For the text-containing cell, return its midpoint in (X, Y) coordinate format. 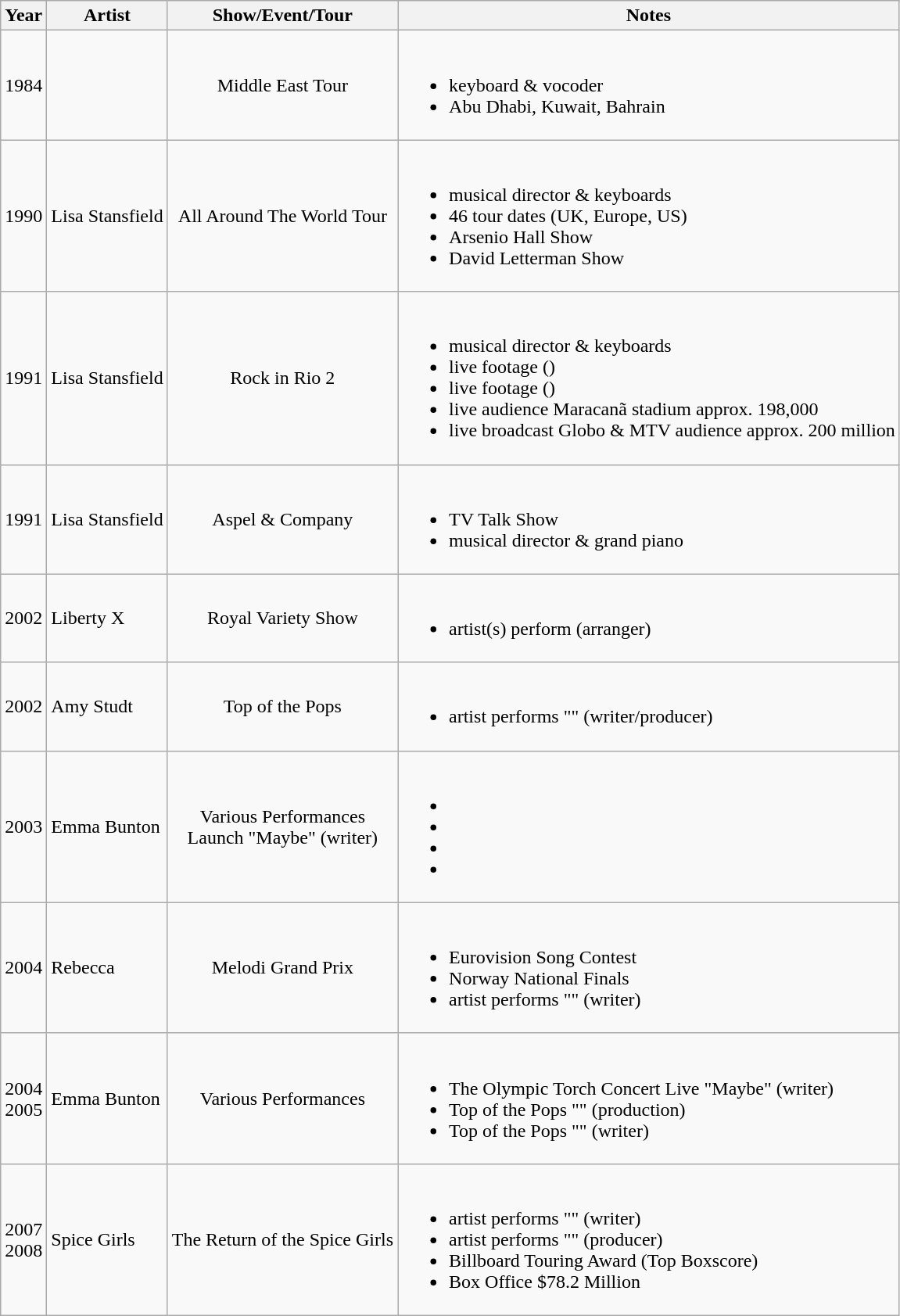
20072008 (23, 1239)
Top of the Pops (282, 707)
artist performs "" (writer/producer) (649, 707)
musical director & keyboards46 tour dates (UK, Europe, US)Arsenio Hall ShowDavid Letterman Show (649, 216)
All Around The World Tour (282, 216)
artist(s) perform (arranger) (649, 618)
Middle East Tour (282, 85)
Notes (649, 16)
1984 (23, 85)
Various Performances (282, 1098)
Rock in Rio 2 (282, 378)
The Return of the Spice Girls (282, 1239)
artist performs "" (writer)artist performs "" (producer)Billboard Touring Award (Top Boxscore)Box Office $78.2 Million (649, 1239)
Eurovision Song ContestNorway National Finalsartist performs "" (writer) (649, 968)
TV Talk Showmusical director & grand piano (649, 519)
Liberty X (107, 618)
Rebecca (107, 968)
keyboard & vocoderAbu Dhabi, Kuwait, Bahrain (649, 85)
2003 (23, 827)
Spice Girls (107, 1239)
The Olympic Torch Concert Live "Maybe" (writer)Top of the Pops "" (production)Top of the Pops "" (writer) (649, 1098)
Show/Event/Tour (282, 16)
2004 (23, 968)
Year (23, 16)
Amy Studt (107, 707)
20042005 (23, 1098)
Artist (107, 16)
Royal Variety Show (282, 618)
Various PerformancesLaunch "Maybe" (writer) (282, 827)
Aspel & Company (282, 519)
Melodi Grand Prix (282, 968)
1990 (23, 216)
